Scan for the cell matching the given text and deliver its [x, y] coordinate at center. 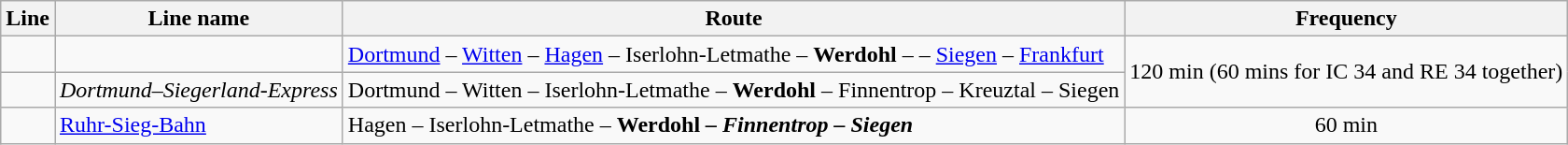
Line [28, 19]
Dortmund – Witten – Iserlohn-Letmathe – Werdohl – Finnentrop – Kreuztal – Siegen [734, 90]
Route [734, 19]
Hagen – Iserlohn-Letmathe – Werdohl – Finnentrop – Siegen [734, 125]
60 min [1346, 125]
Line name [198, 19]
Ruhr-Sieg-Bahn [198, 125]
Dortmund–Siegerland-Express [198, 90]
Frequency [1346, 19]
Dortmund – Witten – Hagen – Iserlohn-Letmathe – Werdohl – – Siegen – Frankfurt [734, 54]
120 min (60 mins for IC 34 and RE 34 together) [1346, 72]
